Pinpoint the cell where the given text exists, returning its [x, y] midpoint coordinate. 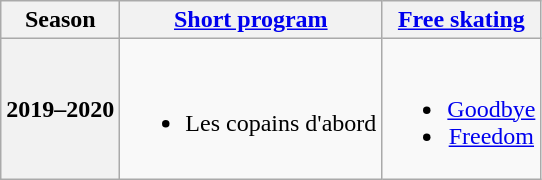
Goodbye Freedom [462, 109]
Short program [251, 20]
Free skating [462, 20]
Season [60, 20]
Les copains d'abord [251, 109]
2019–2020 [60, 109]
